Determine the [x, y] coordinate at the center of the cell enclosing the given text.  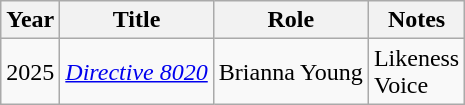
2025 [30, 72]
Title [136, 20]
LikenessVoice [416, 72]
Role [290, 20]
Year [30, 20]
Notes [416, 20]
Directive 8020 [136, 72]
Brianna Young [290, 72]
